Return [X, Y] of the center of cell containing provided text 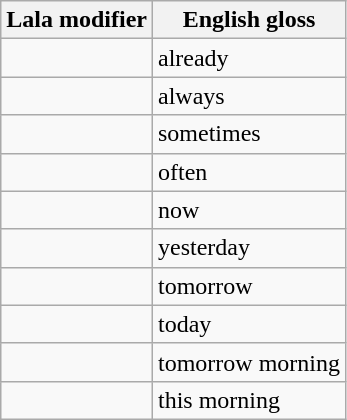
today [248, 324]
tomorrow [248, 286]
this morning [248, 400]
English gloss [248, 20]
now [248, 210]
Lala modifier [77, 20]
sometimes [248, 134]
yesterday [248, 248]
tomorrow morning [248, 362]
often [248, 172]
already [248, 58]
always [248, 96]
